Provide the [x, y] coordinate of the cell's center where the given text is located.  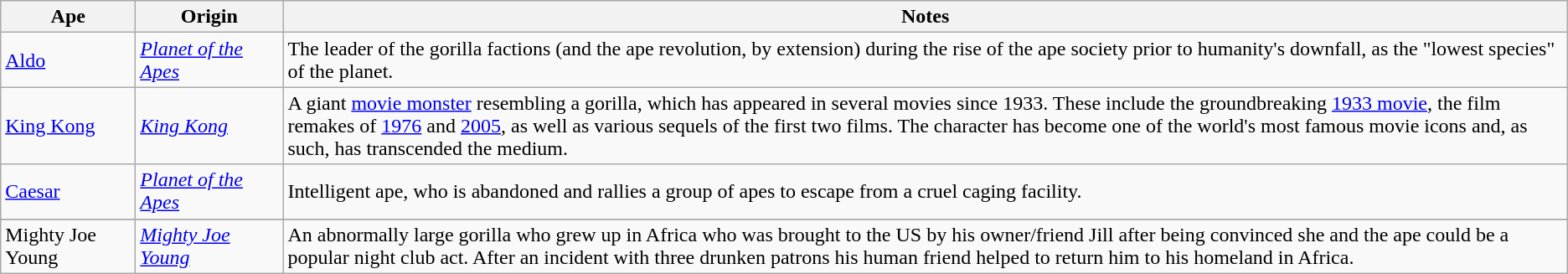
Intelligent ape, who is abandoned and rallies a group of apes to escape from a cruel caging facility. [925, 191]
Caesar [69, 191]
Origin [209, 17]
Ape [69, 17]
Aldo [69, 60]
Notes [925, 17]
